Find where the given text appears and provide that cell's center as (x, y) coordinate. 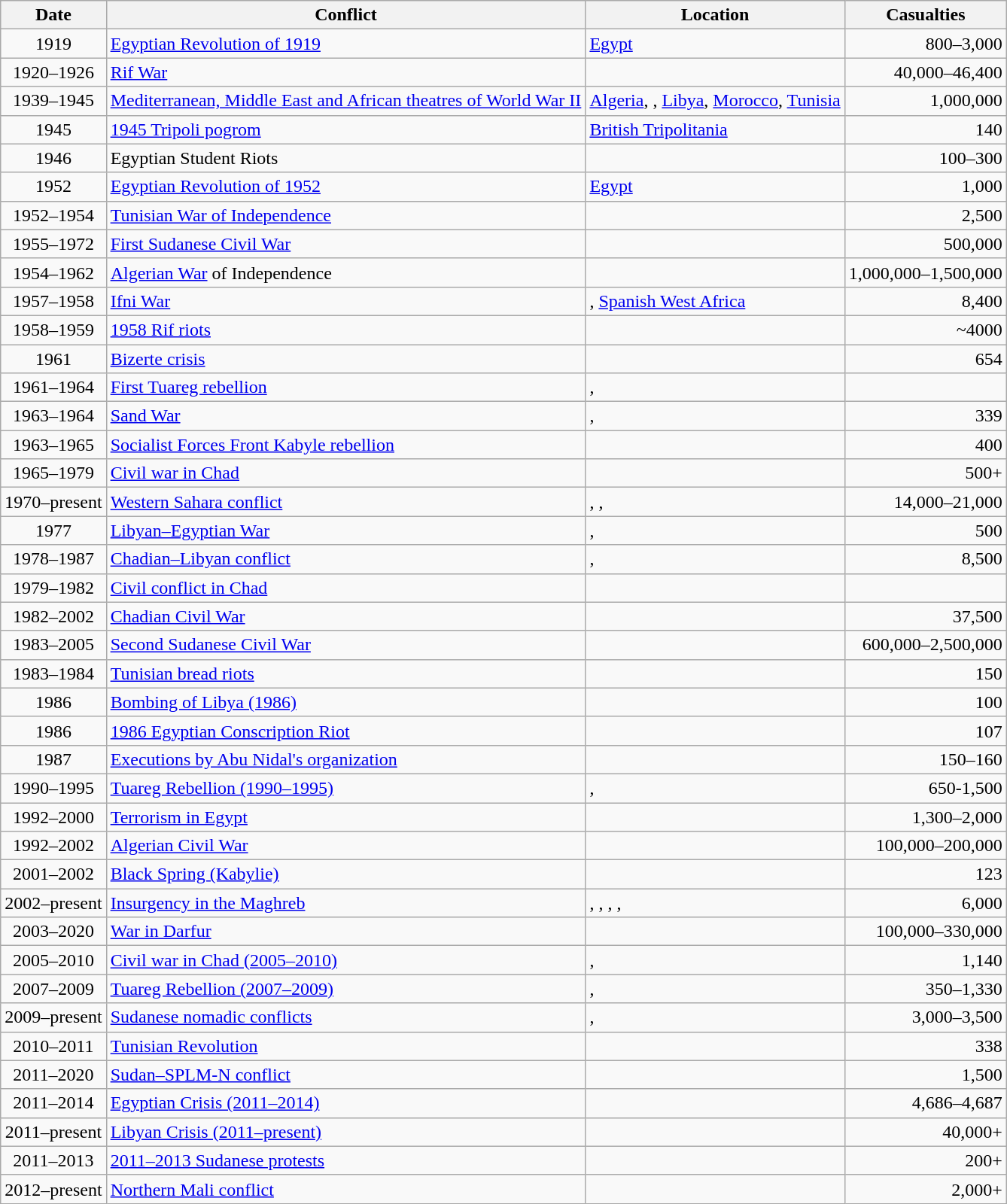
Mediterranean, Middle East and African theatres of World War II (346, 101)
1957–1958 (53, 301)
1,000,000 (926, 101)
Egyptian Revolution of 1919 (346, 44)
1983–1984 (53, 673)
2001–2002 (53, 874)
First Sudanese Civil War (346, 244)
14,000–21,000 (926, 502)
1958–1959 (53, 330)
600,000–2,500,000 (926, 645)
Western Sahara conflict (346, 502)
Tuareg Rebellion (1990–1995) (346, 788)
Tunisian Revolution (346, 1046)
1,300–2,000 (926, 816)
Chadian–Libyan conflict (346, 559)
Tunisian War of Independence (346, 215)
1945 (53, 129)
Black Spring (Kabylie) (346, 874)
2011–2013 (53, 1160)
Libyan–Egyptian War (346, 531)
2011–2014 (53, 1103)
2003–2020 (53, 932)
140 (926, 129)
654 (926, 359)
107 (926, 731)
Egyptian Revolution of 1952 (346, 187)
1965–1979 (53, 473)
1992–2002 (53, 846)
2,000+ (926, 1189)
1979–1982 (53, 588)
2002–present (53, 903)
1961–1964 (53, 388)
1963–1965 (53, 445)
1955–1972 (53, 244)
1961 (53, 359)
100 (926, 702)
Egyptian Student Riots (346, 158)
1946 (53, 158)
War in Darfur (346, 932)
Conflict (346, 15)
Egyptian Crisis (2011–2014) (346, 1103)
8,500 (926, 559)
1986 Egyptian Conscription Riot (346, 731)
, , (715, 502)
Sand War (346, 416)
100–300 (926, 158)
2007–2009 (53, 989)
Tunisian bread riots (346, 673)
1978–1987 (53, 559)
40,000+ (926, 1132)
1977 (53, 531)
Rif War (346, 72)
1920–1926 (53, 72)
200+ (926, 1160)
Sudanese nomadic conflicts (346, 1017)
2011–2013 Sudanese protests (346, 1160)
1,140 (926, 960)
2012–present (53, 1189)
2011–2020 (53, 1075)
1970–present (53, 502)
Executions by Abu Nidal's organization (346, 759)
Civil conflict in Chad (346, 588)
150–160 (926, 759)
1,000,000–1,500,000 (926, 272)
1945 Tripoli pogrom (346, 129)
400 (926, 445)
100,000–200,000 (926, 846)
1992–2000 (53, 816)
2,500 (926, 215)
1939–1945 (53, 101)
Algeria, , Libya, Morocco, Tunisia (715, 101)
1954–1962 (53, 272)
4,686–4,687 (926, 1103)
1952 (53, 187)
6,000 (926, 903)
1990–1995 (53, 788)
800–3,000 (926, 44)
Civil war in Chad (2005–2010) (346, 960)
Algerian War of Independence (346, 272)
Chadian Civil War (346, 616)
~4000 (926, 330)
40,000–46,400 (926, 72)
37,500 (926, 616)
Sudan–SPLM-N conflict (346, 1075)
500,000 (926, 244)
Insurgency in the Maghreb (346, 903)
1987 (53, 759)
500+ (926, 473)
123 (926, 874)
1,500 (926, 1075)
Location (715, 15)
339 (926, 416)
2009–present (53, 1017)
1983–2005 (53, 645)
Ifni War (346, 301)
Second Sudanese Civil War (346, 645)
500 (926, 531)
Bizerte crisis (346, 359)
British Tripolitania (715, 129)
1952–1954 (53, 215)
650-1,500 (926, 788)
350–1,330 (926, 989)
150 (926, 673)
, Spanish West Africa (715, 301)
Tuareg Rebellion (2007–2009) (346, 989)
Northern Mali conflict (346, 1189)
2010–2011 (53, 1046)
Casualties (926, 15)
1958 Rif riots (346, 330)
Algerian Civil War (346, 846)
1,000 (926, 187)
First Tuareg rebellion (346, 388)
100,000–330,000 (926, 932)
Terrorism in Egypt (346, 816)
338 (926, 1046)
Date (53, 15)
Socialist Forces Front Kabyle rebellion (346, 445)
Civil war in Chad (346, 473)
Libyan Crisis (2011–present) (346, 1132)
2005–2010 (53, 960)
, , , , (715, 903)
1982–2002 (53, 616)
2011–present (53, 1132)
1919 (53, 44)
3,000–3,500 (926, 1017)
Bombing of Libya (1986) (346, 702)
1963–1964 (53, 416)
8,400 (926, 301)
